Extract the [X, Y] coordinate from the center of the cell holding the provided text.  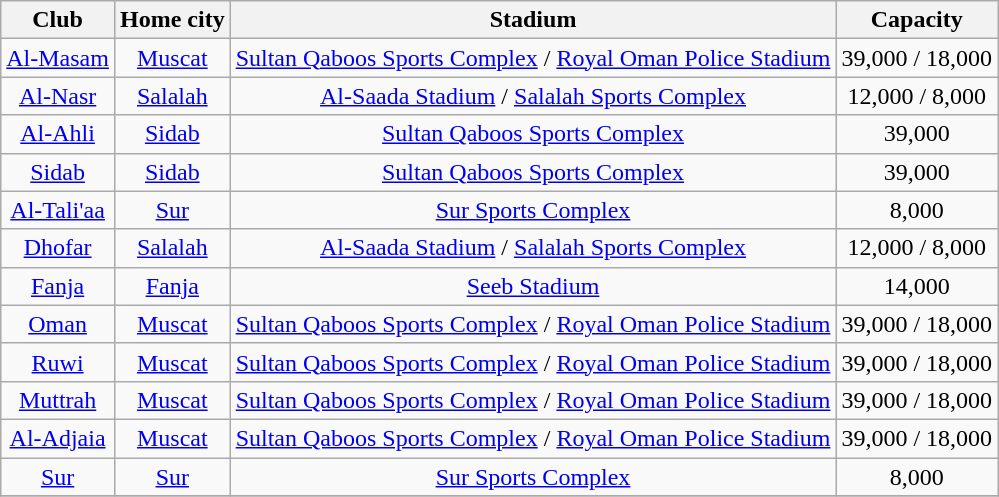
Al-Adjaia [58, 438]
Ruwi [58, 362]
Muttrah [58, 400]
Al-Tali'aa [58, 210]
Seeb Stadium [533, 286]
Oman [58, 324]
Al-Nasr [58, 96]
14,000 [917, 286]
Club [58, 20]
Capacity [917, 20]
Al-Ahli [58, 134]
Dhofar [58, 248]
Al-Masam [58, 58]
Home city [172, 20]
Stadium [533, 20]
